Search for the cell housing the specified text and yield its (X, Y) center coordinate. 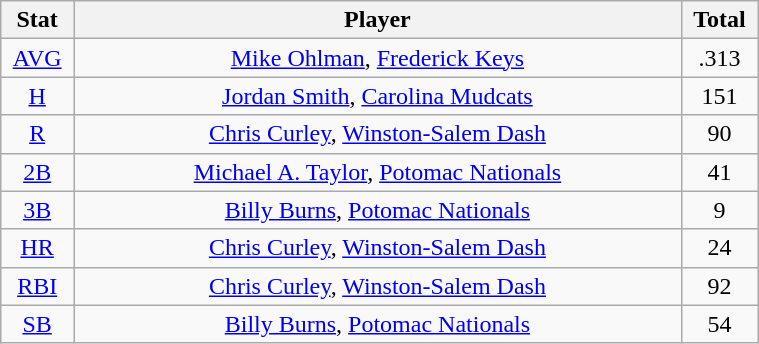
54 (719, 324)
Michael A. Taylor, Potomac Nationals (378, 172)
151 (719, 96)
41 (719, 172)
H (38, 96)
AVG (38, 58)
R (38, 134)
Player (378, 20)
Stat (38, 20)
RBI (38, 286)
Mike Ohlman, Frederick Keys (378, 58)
24 (719, 248)
2B (38, 172)
90 (719, 134)
Jordan Smith, Carolina Mudcats (378, 96)
9 (719, 210)
.313 (719, 58)
3B (38, 210)
HR (38, 248)
92 (719, 286)
SB (38, 324)
Total (719, 20)
